For the text-containing cell, return its midpoint in (x, y) coordinate format. 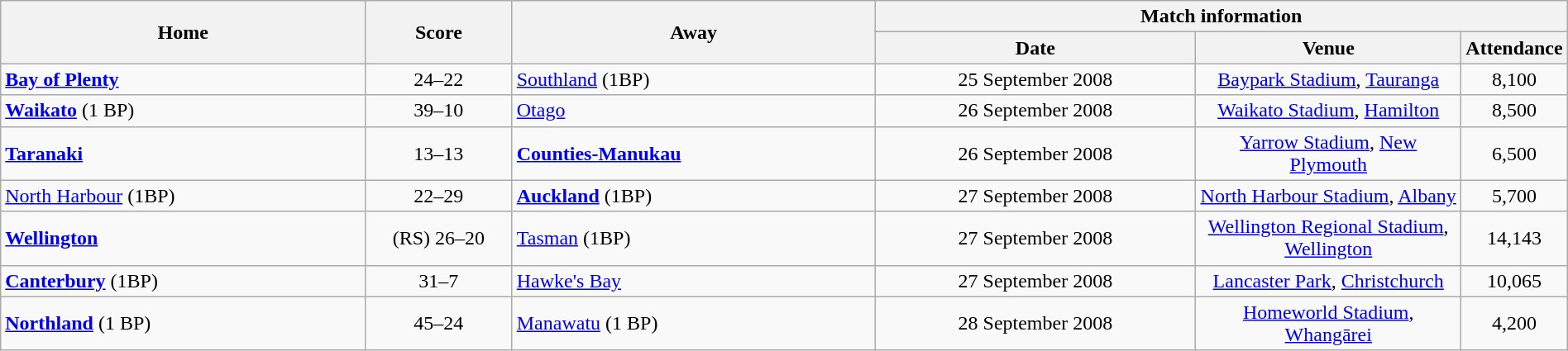
Date (1035, 48)
Lancaster Park, Christchurch (1328, 281)
Match information (1221, 17)
(RS) 26–20 (439, 238)
Score (439, 32)
10,065 (1514, 281)
5,700 (1514, 196)
Auckland (1BP) (693, 196)
Bay of Plenty (184, 79)
Taranaki (184, 154)
Canterbury (1BP) (184, 281)
31–7 (439, 281)
Counties-Manukau (693, 154)
North Harbour Stadium, Albany (1328, 196)
Homeworld Stadium, Whangārei (1328, 324)
8,500 (1514, 111)
6,500 (1514, 154)
Tasman (1BP) (693, 238)
22–29 (439, 196)
45–24 (439, 324)
Waikato Stadium, Hamilton (1328, 111)
25 September 2008 (1035, 79)
13–13 (439, 154)
24–22 (439, 79)
39–10 (439, 111)
Yarrow Stadium, New Plymouth (1328, 154)
North Harbour (1BP) (184, 196)
Otago (693, 111)
Baypark Stadium, Tauranga (1328, 79)
Northland (1 BP) (184, 324)
Home (184, 32)
Manawatu (1 BP) (693, 324)
4,200 (1514, 324)
Wellington Regional Stadium, Wellington (1328, 238)
Away (693, 32)
28 September 2008 (1035, 324)
Hawke's Bay (693, 281)
14,143 (1514, 238)
Southland (1BP) (693, 79)
Attendance (1514, 48)
Wellington (184, 238)
Venue (1328, 48)
8,100 (1514, 79)
Waikato (1 BP) (184, 111)
